Determine the (X, Y) coordinate at the center of the cell enclosing the given text.  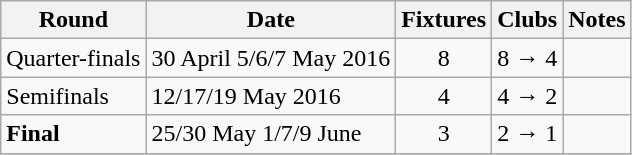
Round (74, 20)
4 → 2 (528, 96)
3 (444, 134)
Clubs (528, 20)
4 (444, 96)
8 → 4 (528, 58)
25/30 May 1/7/9 June (271, 134)
Semifinals (74, 96)
12/17/19 May 2016 (271, 96)
Notes (597, 20)
Final (74, 134)
Quarter-finals (74, 58)
Fixtures (444, 20)
Date (271, 20)
8 (444, 58)
30 April 5/6/7 May 2016 (271, 58)
2 → 1 (528, 134)
